Output the [X, Y] coordinate of the center of the cell containing the given text.  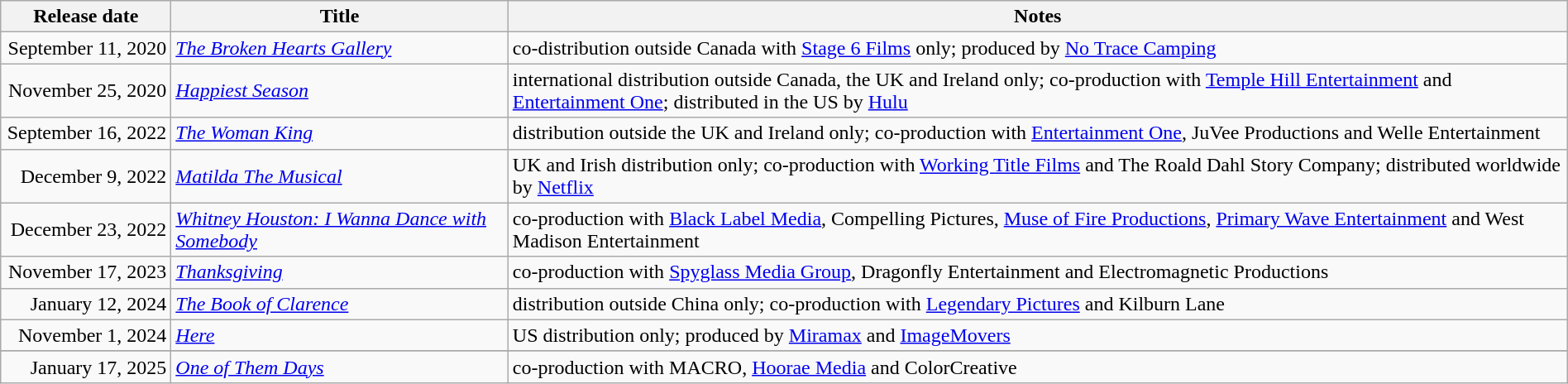
co-production with Spyglass Media Group, Dragonfly Entertainment and Electromagnetic Productions [1037, 272]
November 1, 2024 [86, 335]
December 9, 2022 [86, 175]
Thanksgiving [339, 272]
January 17, 2025 [86, 367]
distribution outside China only; co-production with Legendary Pictures and Kilburn Lane [1037, 304]
The Book of Clarence [339, 304]
co-distribution outside Canada with Stage 6 Films only; produced by No Trace Camping [1037, 48]
UK and Irish distribution only; co-production with Working Title Films and The Roald Dahl Story Company; distributed worldwide by Netflix [1037, 175]
US distribution only; produced by Miramax and ImageMovers [1037, 335]
November 25, 2020 [86, 91]
Here [339, 335]
November 17, 2023 [86, 272]
co-production with MACRO, Hoorae Media and ColorCreative [1037, 367]
Release date [86, 17]
distribution outside the UK and Ireland only; co-production with Entertainment One, JuVee Productions and Welle Entertainment [1037, 133]
Happiest Season [339, 91]
Whitney Houston: I Wanna Dance with Somebody [339, 230]
Notes [1037, 17]
One of Them Days [339, 367]
September 16, 2022 [86, 133]
January 12, 2024 [86, 304]
The Broken Hearts Gallery [339, 48]
Title [339, 17]
The Woman King [339, 133]
December 23, 2022 [86, 230]
Matilda The Musical [339, 175]
co-production with Black Label Media, Compelling Pictures, Muse of Fire Productions, Primary Wave Entertainment and West Madison Entertainment [1037, 230]
September 11, 2020 [86, 48]
